Pinpoint the cell where the given text exists, returning its [x, y] midpoint coordinate. 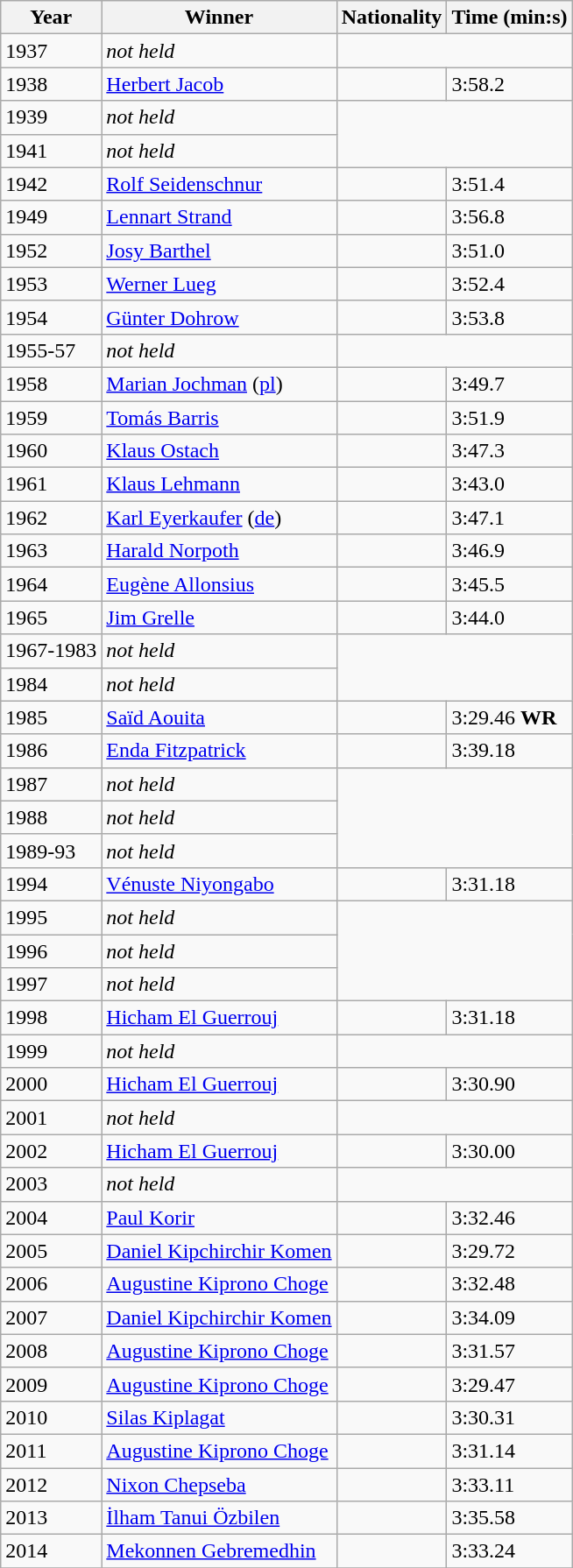
3:33.11 [510, 1485]
3:47.3 [510, 451]
3:51.4 [510, 184]
2009 [51, 1384]
3:29.46 WR [510, 717]
3:46.9 [510, 551]
1961 [51, 484]
1960 [51, 451]
1995 [51, 917]
Klaus Ostach [219, 451]
1965 [51, 618]
2000 [51, 1084]
Silas Kiplagat [219, 1417]
1994 [51, 884]
1955-57 [51, 350]
Rolf Seidenschnur [219, 184]
1999 [51, 1051]
1952 [51, 251]
3:32.48 [510, 1284]
Eugène Allonsius [219, 584]
Winner [219, 18]
Karl Eyerkaufer (de) [219, 518]
3:31.14 [510, 1451]
1985 [51, 717]
3:52.4 [510, 284]
1942 [51, 184]
3:47.1 [510, 518]
1964 [51, 584]
3:33.24 [510, 1551]
3:35.58 [510, 1518]
2008 [51, 1351]
3:49.7 [510, 384]
3:29.47 [510, 1384]
Enda Fitzpatrick [219, 751]
2002 [51, 1151]
Harald Norpoth [219, 551]
Time (min:s) [510, 18]
Herbert Jacob [219, 84]
1998 [51, 1018]
3:51.0 [510, 251]
Tomás Barris [219, 418]
1937 [51, 51]
1939 [51, 117]
Marian Jochman (pl) [219, 384]
3:32.46 [510, 1218]
Jim Grelle [219, 618]
1941 [51, 151]
1938 [51, 84]
1988 [51, 817]
Mekonnen Gebremedhin [219, 1551]
1954 [51, 317]
Günter Dohrow [219, 317]
2005 [51, 1251]
1959 [51, 418]
3:31.57 [510, 1351]
3:30.00 [510, 1151]
2006 [51, 1284]
2013 [51, 1518]
2004 [51, 1218]
3:53.8 [510, 317]
1984 [51, 684]
3:44.0 [510, 618]
3:58.2 [510, 84]
1953 [51, 284]
1962 [51, 518]
2011 [51, 1451]
Saïd Aouita [219, 717]
Josy Barthel [219, 251]
3:51.9 [510, 418]
3:30.90 [510, 1084]
3:34.09 [510, 1317]
Nationality [392, 18]
2003 [51, 1184]
3:43.0 [510, 484]
1997 [51, 985]
1996 [51, 950]
2001 [51, 1118]
2007 [51, 1317]
1963 [51, 551]
Paul Korir [219, 1218]
2010 [51, 1417]
Werner Lueg [219, 284]
Klaus Lehmann [219, 484]
2014 [51, 1551]
3:56.8 [510, 217]
Vénuste Niyongabo [219, 884]
2012 [51, 1485]
1949 [51, 217]
3:29.72 [510, 1251]
1989-93 [51, 851]
1958 [51, 384]
3:45.5 [510, 584]
Year [51, 18]
1986 [51, 751]
İlham Tanui Özbilen [219, 1518]
3:39.18 [510, 751]
1967-1983 [51, 651]
3:30.31 [510, 1417]
1987 [51, 784]
Nixon Chepseba [219, 1485]
Lennart Strand [219, 217]
